From the cell containing the given text, extract its center point as [x, y] coordinate. 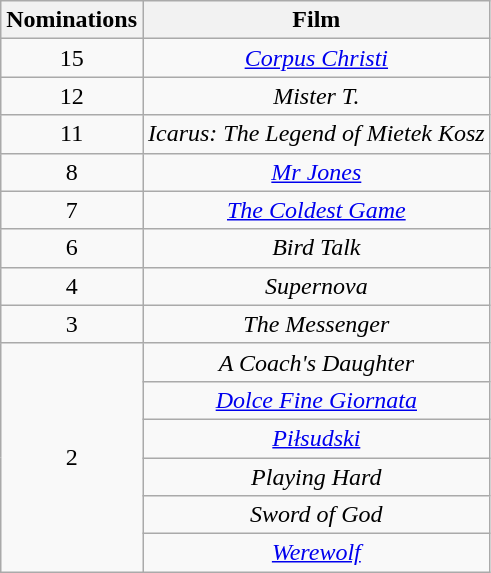
Mister T. [316, 96]
Corpus Christi [316, 58]
3 [72, 324]
Piłsudski [316, 438]
Playing Hard [316, 477]
A Coach's Daughter [316, 362]
4 [72, 286]
15 [72, 58]
Mr Jones [316, 172]
11 [72, 134]
12 [72, 96]
Nominations [72, 20]
8 [72, 172]
The Coldest Game [316, 210]
Werewolf [316, 553]
Bird Talk [316, 248]
The Messenger [316, 324]
7 [72, 210]
2 [72, 457]
Supernova [316, 286]
Sword of God [316, 515]
Icarus: The Legend of Mietek Kosz [316, 134]
Film [316, 20]
Dolce Fine Giornata [316, 400]
6 [72, 248]
